Determine the (X, Y) coordinate at the center of the cell enclosing the given text.  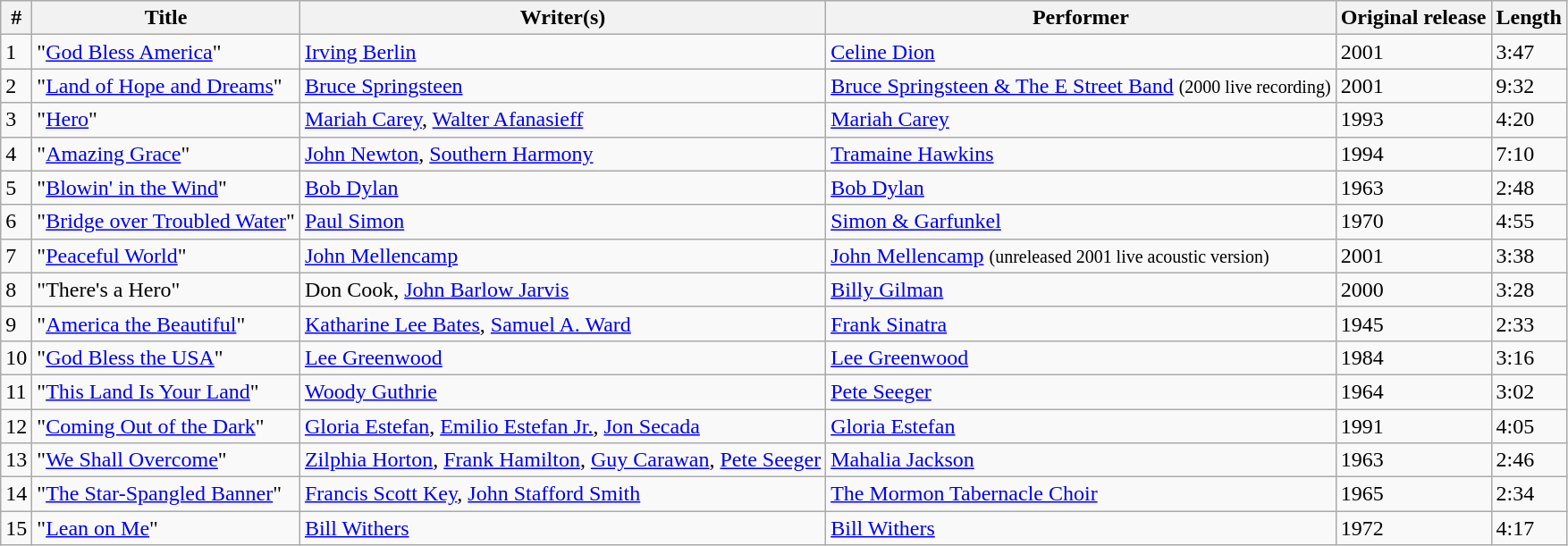
3:38 (1529, 256)
1972 (1413, 528)
4:20 (1529, 120)
Paul Simon (562, 222)
"Lean on Me" (166, 528)
"God Bless the USA" (166, 357)
3 (16, 120)
Francis Scott Key, John Stafford Smith (562, 494)
"Blowin' in the Wind" (166, 188)
Katharine Lee Bates, Samuel A. Ward (562, 323)
2:34 (1529, 494)
4:05 (1529, 426)
Gloria Estefan (1081, 426)
7 (16, 256)
"Peaceful World" (166, 256)
1965 (1413, 494)
Bruce Springsteen (562, 86)
1 (16, 52)
1991 (1413, 426)
Length (1529, 18)
"Hero" (166, 120)
Original release (1413, 18)
"We Shall Overcome" (166, 460)
Mariah Carey (1081, 120)
"America the Beautiful" (166, 323)
2:46 (1529, 460)
# (16, 18)
Tramaine Hawkins (1081, 154)
10 (16, 357)
1964 (1413, 391)
8 (16, 290)
"The Star-Spangled Banner" (166, 494)
Title (166, 18)
2:48 (1529, 188)
5 (16, 188)
Mahalia Jackson (1081, 460)
Simon & Garfunkel (1081, 222)
"Land of Hope and Dreams" (166, 86)
Pete Seeger (1081, 391)
2:33 (1529, 323)
2 (16, 86)
Mariah Carey, Walter Afanasieff (562, 120)
1993 (1413, 120)
3:16 (1529, 357)
2000 (1413, 290)
9:32 (1529, 86)
The Mormon Tabernacle Choir (1081, 494)
4 (16, 154)
1984 (1413, 357)
11 (16, 391)
"Coming Out of the Dark" (166, 426)
Zilphia Horton, Frank Hamilton, Guy Carawan, Pete Seeger (562, 460)
15 (16, 528)
John Mellencamp (unreleased 2001 live acoustic version) (1081, 256)
"Bridge over Troubled Water" (166, 222)
John Mellencamp (562, 256)
1945 (1413, 323)
7:10 (1529, 154)
Writer(s) (562, 18)
Irving Berlin (562, 52)
9 (16, 323)
1970 (1413, 222)
"God Bless America" (166, 52)
Woody Guthrie (562, 391)
6 (16, 222)
Frank Sinatra (1081, 323)
"Amazing Grace" (166, 154)
Don Cook, John Barlow Jarvis (562, 290)
"There's a Hero" (166, 290)
Billy Gilman (1081, 290)
4:55 (1529, 222)
12 (16, 426)
1994 (1413, 154)
3:28 (1529, 290)
Gloria Estefan, Emilio Estefan Jr., Jon Secada (562, 426)
3:02 (1529, 391)
"This Land Is Your Land" (166, 391)
John Newton, Southern Harmony (562, 154)
3:47 (1529, 52)
14 (16, 494)
Bruce Springsteen & The E Street Band (2000 live recording) (1081, 86)
Performer (1081, 18)
13 (16, 460)
Celine Dion (1081, 52)
4:17 (1529, 528)
